Detect which cell encompasses the target text, then output its [X, Y] center coordinate. 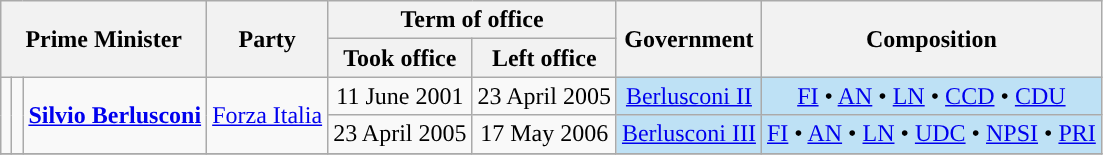
FI • AN • LN • UDC • NPSI • PRI [931, 134]
Took office [400, 58]
Party [268, 39]
Forza Italia [268, 115]
Silvio Berlusconi [115, 115]
Composition [931, 39]
Berlusconi II [688, 96]
Prime Minister [104, 39]
FI • AN • LN • CCD • CDU [931, 96]
Left office [544, 58]
Term of office [472, 20]
Berlusconi III [688, 134]
17 May 2006 [544, 134]
11 June 2001 [400, 96]
Government [688, 39]
